Scan for the cell matching the given text and deliver its [X, Y] coordinate at center. 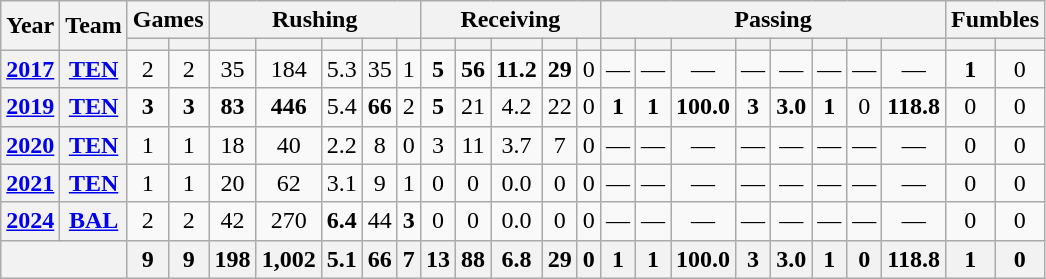
6.8 [516, 259]
22 [560, 107]
2017 [30, 69]
184 [288, 69]
11 [472, 145]
13 [438, 259]
446 [288, 107]
Fumbles [996, 20]
44 [380, 221]
5.3 [342, 69]
BAL [94, 221]
4.2 [516, 107]
2019 [30, 107]
2021 [30, 183]
2.2 [342, 145]
20 [232, 183]
6.4 [342, 221]
3.1 [342, 183]
Receiving [510, 20]
Passing [772, 20]
2020 [30, 145]
8 [380, 145]
42 [232, 221]
Team [94, 26]
Year [30, 26]
83 [232, 107]
56 [472, 69]
270 [288, 221]
198 [232, 259]
Games [168, 20]
1,002 [288, 259]
2024 [30, 221]
11.2 [516, 69]
3.7 [516, 145]
5.1 [342, 259]
5.4 [342, 107]
62 [288, 183]
Rushing [314, 20]
40 [288, 145]
88 [472, 259]
18 [232, 145]
21 [472, 107]
